Pinpoint the cell where the given text exists, returning its (X, Y) midpoint coordinate. 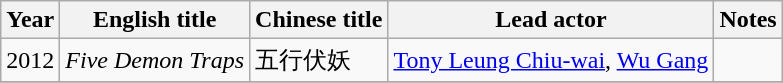
Tony Leung Chiu-wai, Wu Gang (551, 60)
Notes (748, 20)
Chinese title (319, 20)
Year (30, 20)
Five Demon Traps (155, 60)
五行伏妖 (319, 60)
Lead actor (551, 20)
2012 (30, 60)
English title (155, 20)
